Provide the (x, y) coordinate of the cell's center where the given text is located.  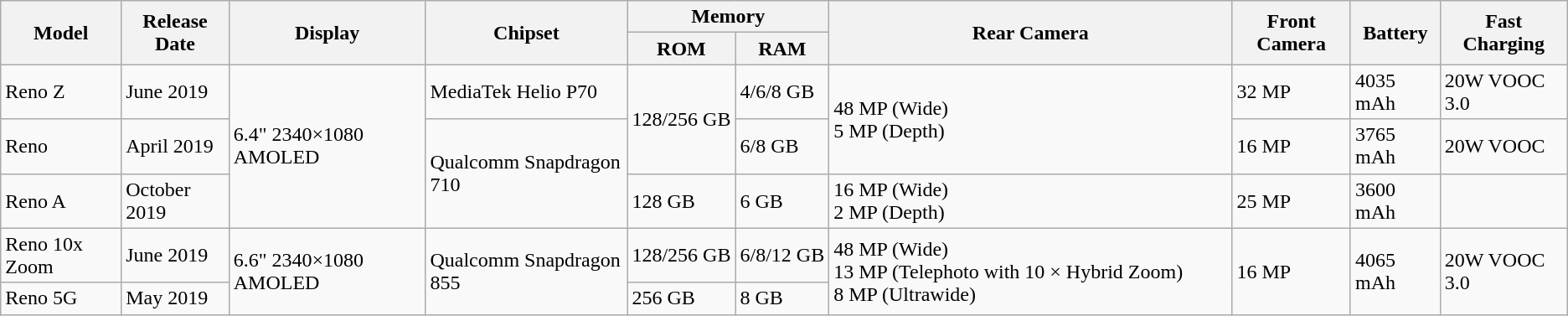
Reno Z (61, 92)
Reno (61, 146)
4035 mAh (1395, 92)
6 GB (782, 201)
Display (327, 33)
48 MP (Wide)5 MP (Depth) (1030, 119)
6.4" 2340×1080 AMOLED (327, 146)
25 MP (1292, 201)
6/8/12 GB (782, 255)
6.6" 2340×1080 AMOLED (327, 272)
Memory (729, 17)
32 MP (1292, 92)
Battery (1395, 33)
Front Camera (1292, 33)
Qualcomm Snapdragon 855 (526, 272)
Release Date (176, 33)
RAM (782, 49)
Reno 10x Zoom (61, 255)
16 MP (Wide)2 MP (Depth) (1030, 201)
6/8 GB (782, 146)
ROM (682, 49)
4/6/8 GB (782, 92)
Chipset (526, 33)
20W VOOC (1504, 146)
256 GB (682, 298)
4065 mAh (1395, 272)
April 2019 (176, 146)
October 2019 (176, 201)
3765 mAh (1395, 146)
Reno A (61, 201)
Qualcomm Snapdragon 710 (526, 174)
48 MP (Wide)13 MP (Telephoto with 10 × Hybrid Zoom) 8 MP (Ultrawide) (1030, 272)
May 2019 (176, 298)
Reno 5G (61, 298)
Rear Camera (1030, 33)
Model (61, 33)
128 GB (682, 201)
Fast Charging (1504, 33)
3600 mAh (1395, 201)
MediaTek Helio P70 (526, 92)
8 GB (782, 298)
